Pinpoint the cell where the given text exists, returning its (x, y) midpoint coordinate. 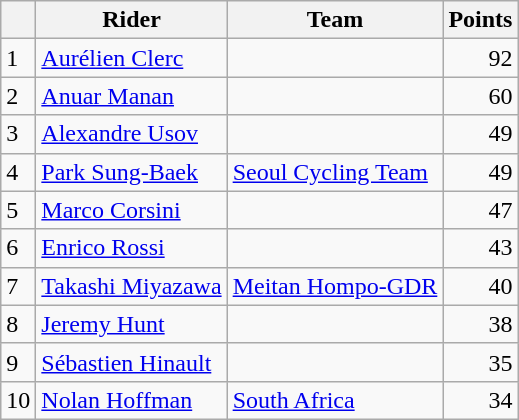
60 (480, 96)
9 (18, 362)
Seoul Cycling Team (335, 172)
Sébastien Hinault (132, 362)
Team (335, 20)
5 (18, 210)
Aurélien Clerc (132, 58)
35 (480, 362)
7 (18, 286)
Alexandre Usov (132, 134)
Rider (132, 20)
Nolan Hoffman (132, 400)
Park Sung-Baek (132, 172)
40 (480, 286)
92 (480, 58)
8 (18, 324)
South Africa (335, 400)
1 (18, 58)
3 (18, 134)
47 (480, 210)
Marco Corsini (132, 210)
Takashi Miyazawa (132, 286)
Anuar Manan (132, 96)
10 (18, 400)
6 (18, 248)
2 (18, 96)
38 (480, 324)
34 (480, 400)
Enrico Rossi (132, 248)
Points (480, 20)
4 (18, 172)
43 (480, 248)
Jeremy Hunt (132, 324)
Meitan Hompo-GDR (335, 286)
